Return the (X, Y) coordinate for the center point of the cell that contains the specified text.  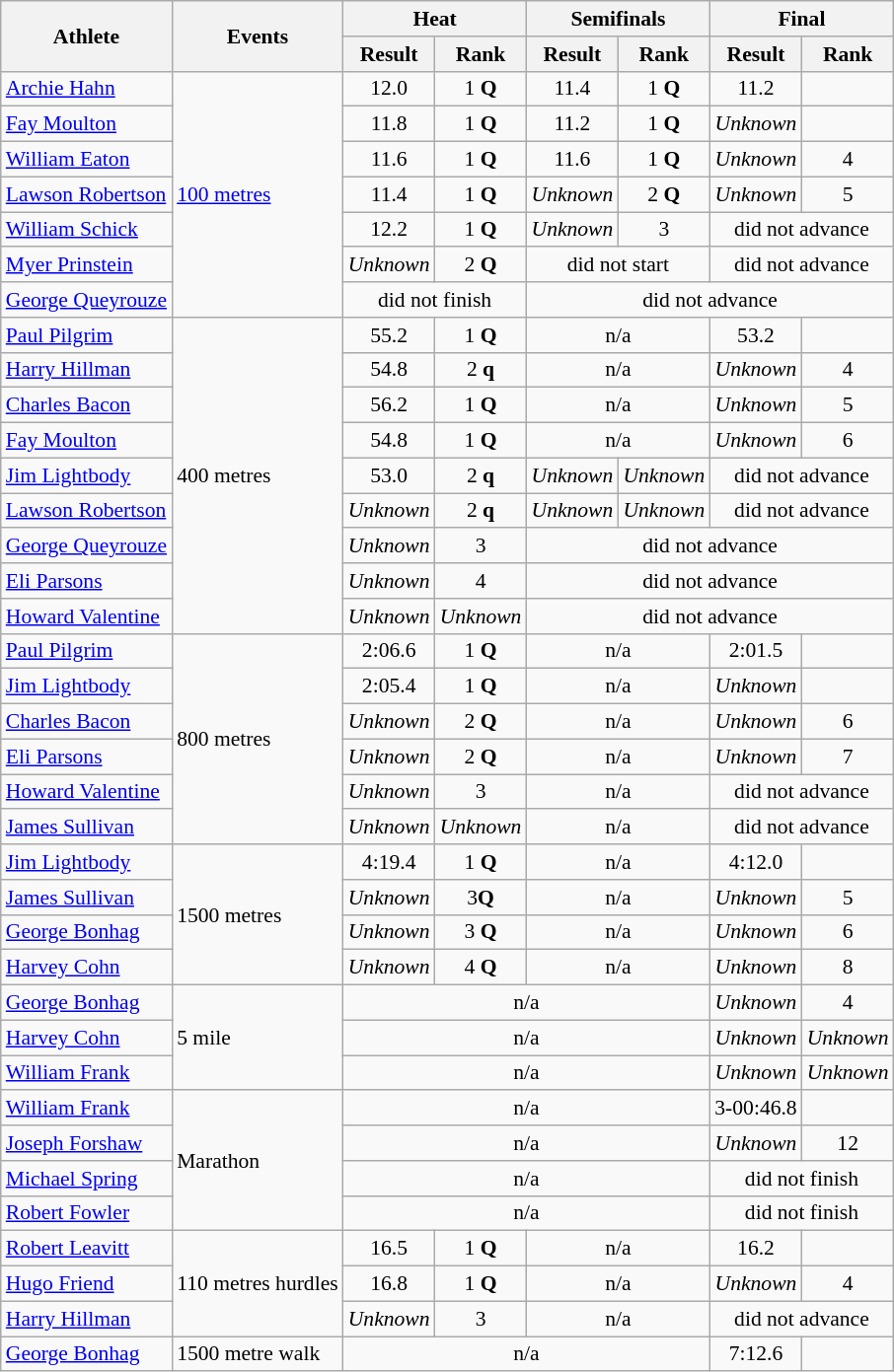
Robert Fowler (87, 1213)
3-00:46.8 (756, 1109)
12.0 (389, 89)
William Eaton (87, 160)
Final (801, 19)
Semifinals (618, 19)
53.0 (389, 475)
4:12.0 (756, 862)
7:12.6 (756, 1354)
8 (849, 968)
7 (849, 757)
800 metres (258, 739)
56.2 (389, 405)
Events (258, 36)
Hugo Friend (87, 1284)
Joseph Forshaw (87, 1143)
3Q (482, 898)
William Schick (87, 230)
1500 metre walk (258, 1354)
2:05.4 (389, 686)
110 metres hurdles (258, 1284)
1500 metres (258, 914)
5 mile (258, 1038)
did not start (618, 265)
Michael Spring (87, 1179)
100 metres (258, 193)
400 metres (258, 475)
11.8 (389, 124)
53.2 (756, 335)
Archie Hahn (87, 89)
16.5 (389, 1249)
55.2 (389, 335)
2:06.6 (389, 651)
Robert Leavitt (87, 1249)
12.2 (389, 230)
4 Q (482, 968)
Marathon (258, 1161)
Heat (435, 19)
2:01.5 (756, 651)
4:19.4 (389, 862)
Athlete (87, 36)
16.2 (756, 1249)
12 (849, 1143)
Myer Prinstein (87, 265)
3 Q (482, 932)
16.8 (389, 1284)
